Identify which cell holds the provided text, then report its (X, Y) central coordinate. 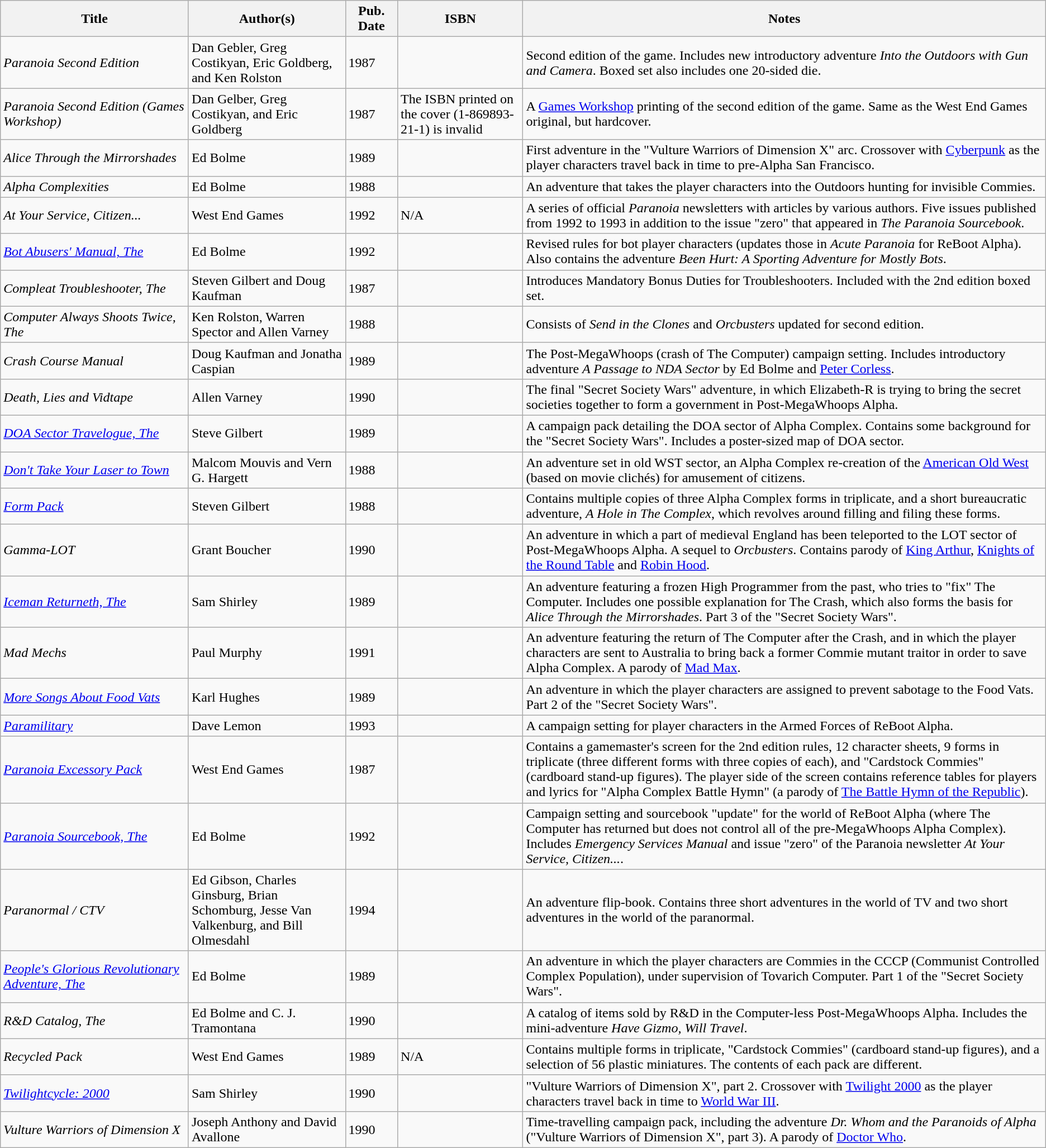
Steven Gilbert and Doug Kaufman (267, 288)
"Vulture Warriors of Dimension X", part 2. Crossover with Twilight 2000 as the player characters travel back in time to World War III. (784, 1093)
Introduces Mandatory Bonus Duties for Troubleshooters. Included with the 2nd edition boxed set. (784, 288)
Paul Murphy (267, 653)
Paranoia Second Edition (95, 63)
An adventure in which the player characters are assigned to prevent sabotage to the Food Vats. Part 2 of the "Secret Society Wars". (784, 697)
Mad Mechs (95, 653)
Consists of Send in the Clones and Orcbusters updated for second edition. (784, 324)
People's Glorious Revolutionary Adventure, The (95, 976)
Allen Varney (267, 397)
Crash Course Manual (95, 361)
Ed Bolme and C. J. Tramontana (267, 1020)
Doug Kaufman and Jonatha Caspian (267, 361)
The Post-MegaWhoops (crash of The Computer) campaign setting. Includes introductory adventure A Passage to NDA Sector by Ed Bolme and Peter Corless. (784, 361)
Bot Abusers' Manual, The (95, 251)
Dan Gelber, Greg Costikyan, and Eric Goldberg (267, 114)
Author(s) (267, 19)
Dan Gebler, Greg Costikyan, Eric Goldberg, and Ken Rolston (267, 63)
Vulture Warriors of Dimension X (95, 1130)
Joseph Anthony and David Avallone (267, 1130)
DOA Sector Travelogue, The (95, 434)
Alpha Complexities (95, 187)
More Songs About Food Vats (95, 697)
An adventure flip-book. Contains three short adventures in the world of TV and two short adventures in the world of the paranormal. (784, 910)
Steve Gilbert (267, 434)
1993 (372, 726)
Twilightcycle: 2000 (95, 1093)
A Games Workshop printing of the second edition of the game. Same as the West End Games original, but hardcover. (784, 114)
Form Pack (95, 506)
Steven Gilbert (267, 506)
Paranormal / CTV (95, 910)
Compleat Troubleshooter, The (95, 288)
The ISBN printed on the cover (1-869893-21-1) is invalid (460, 114)
Notes (784, 19)
Dave Lemon (267, 726)
Ken Rolston, Warren Spector and Allen Varney (267, 324)
A campaign setting for player characters in the Armed Forces of ReBoot Alpha. (784, 726)
1994 (372, 910)
Title (95, 19)
A catalog of items sold by R&D in the Computer-less Post-MegaWhoops Alpha. Includes the mini-adventure Have Gizmo, Will Travel. (784, 1020)
Pub. Date (372, 19)
Computer Always Shoots Twice, The (95, 324)
Death, Lies and Vidtape (95, 397)
Karl Hughes (267, 697)
Don't Take Your Laser to Town (95, 469)
Second edition of the game. Includes new introductory adventure Into the Outdoors with Gun and Camera. Boxed set also includes one 20-sided die. (784, 63)
Paranoia Excessory Pack (95, 770)
Alice Through the Mirrorshades (95, 158)
ISBN (460, 19)
1991 (372, 653)
Ed Gibson, Charles Ginsburg, Brian Schomburg, Jesse Van Valkenburg, and Bill Olmesdahl (267, 910)
Paranoia Sourcebook, The (95, 836)
R&D Catalog, The (95, 1020)
Iceman Returneth, The (95, 602)
An adventure that takes the player characters into the Outdoors hunting for invisible Commies. (784, 187)
Paranoia Second Edition (Games Workshop) (95, 114)
At Your Service, Citizen... (95, 216)
Malcom Mouvis and Vern G. Hargett (267, 469)
Gamma-LOT (95, 550)
Recycled Pack (95, 1057)
Grant Boucher (267, 550)
An adventure set in old WST sector, an Alpha Complex re-creation of the American Old West (based on movie clichés) for amusement of citizens. (784, 469)
Paramilitary (95, 726)
